Locate the cell with the specified text and output its (x, y) center coordinate. 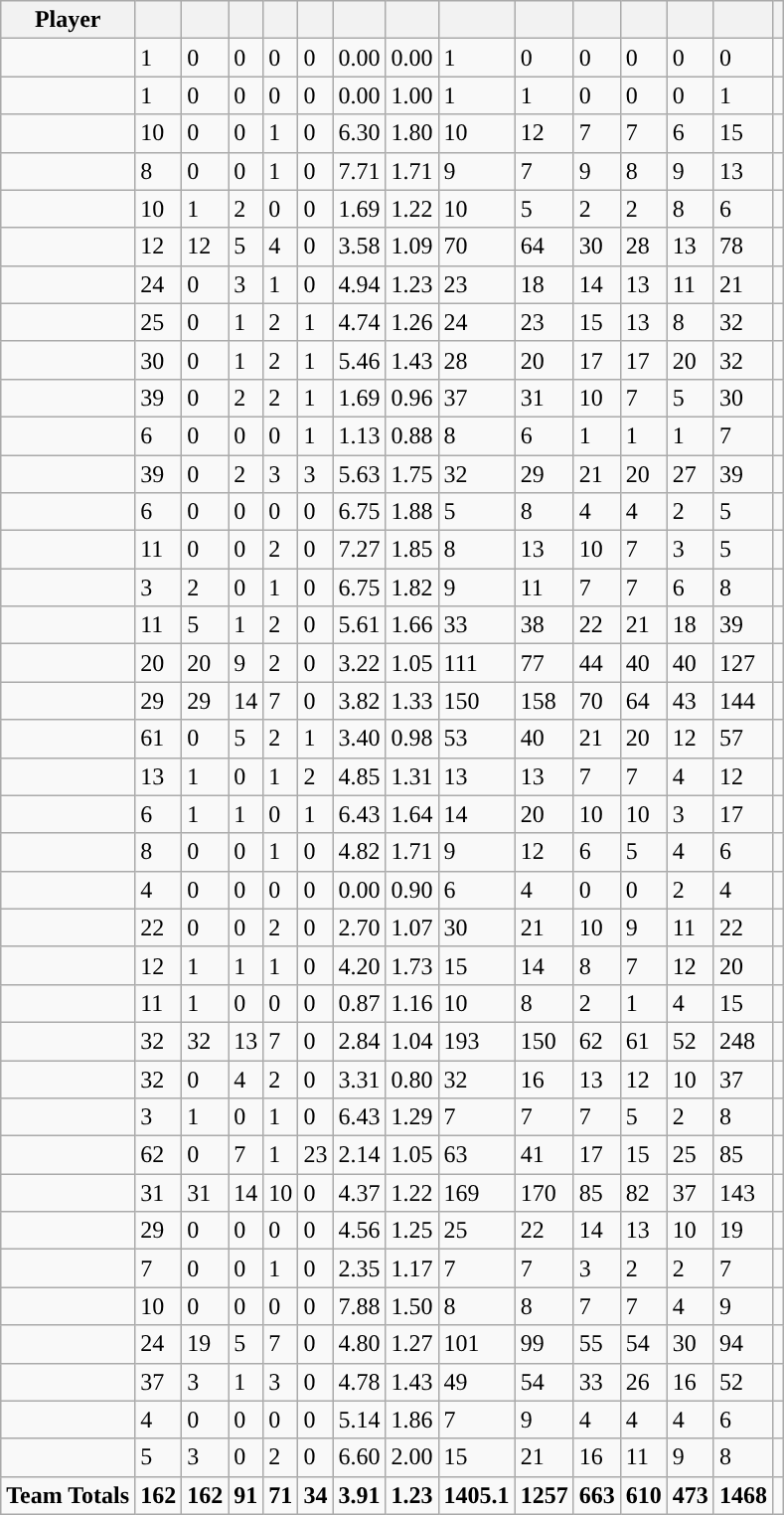
57 (743, 739)
0.90 (411, 890)
169 (477, 1193)
1.04 (411, 1041)
3.91 (360, 1495)
5.14 (360, 1420)
1.64 (411, 814)
1257 (545, 1495)
1.07 (411, 927)
2.70 (360, 927)
1.66 (411, 625)
4.37 (360, 1193)
4.85 (360, 776)
99 (545, 1344)
1.26 (411, 322)
127 (743, 663)
4.74 (360, 322)
3.58 (360, 247)
1.29 (411, 1117)
0.96 (411, 398)
Player (68, 20)
77 (545, 663)
4.78 (360, 1382)
143 (743, 1193)
34 (316, 1495)
4.80 (360, 1344)
3.40 (360, 739)
5.63 (360, 474)
91 (246, 1495)
0.98 (411, 739)
610 (644, 1495)
111 (477, 663)
2.14 (360, 1155)
1.17 (411, 1268)
144 (743, 701)
3.22 (360, 663)
82 (644, 1193)
193 (477, 1041)
3.82 (360, 701)
5.61 (360, 625)
1.16 (411, 1003)
7.71 (360, 171)
1.31 (411, 776)
473 (690, 1495)
71 (280, 1495)
4.56 (360, 1231)
663 (596, 1495)
1.13 (360, 435)
6.60 (360, 1457)
1.88 (411, 512)
43 (690, 701)
4.94 (360, 284)
1.27 (411, 1344)
101 (477, 1344)
2.35 (360, 1268)
1.82 (411, 588)
1.00 (411, 95)
38 (545, 625)
55 (596, 1344)
94 (743, 1344)
78 (743, 247)
7.88 (360, 1306)
1.25 (411, 1231)
1.75 (411, 474)
1405.1 (477, 1495)
1.86 (411, 1420)
1.50 (411, 1306)
0.80 (411, 1079)
26 (644, 1382)
6.30 (360, 133)
248 (743, 1041)
2.84 (360, 1041)
53 (477, 739)
2.00 (411, 1457)
41 (545, 1155)
1468 (743, 1495)
7.27 (360, 550)
170 (545, 1193)
5.46 (360, 360)
Team Totals (68, 1495)
1.33 (411, 701)
44 (596, 663)
49 (477, 1382)
4.82 (360, 852)
0.87 (360, 1003)
3.31 (360, 1079)
0.88 (411, 435)
1.73 (411, 965)
1.85 (411, 550)
158 (545, 701)
4.20 (360, 965)
1.80 (411, 133)
1.09 (411, 247)
63 (477, 1155)
27 (690, 474)
